Pinpoint the cell where the given text exists, returning its [X, Y] midpoint coordinate. 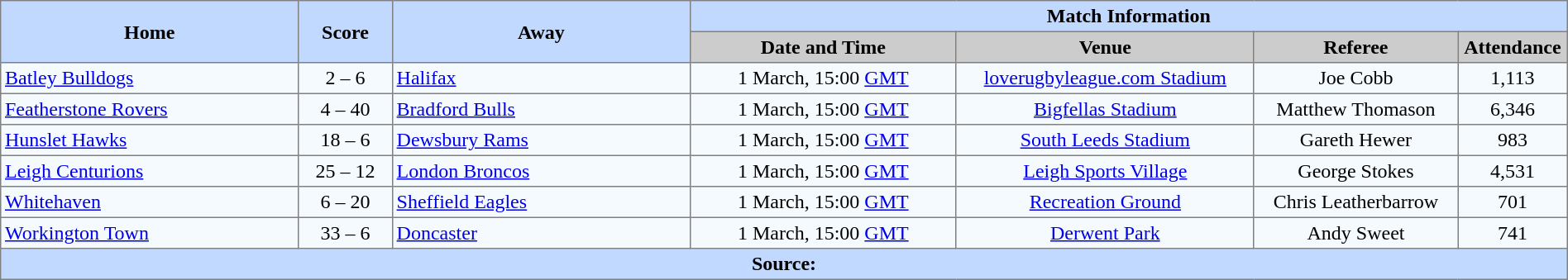
Referee [1355, 47]
Derwent Park [1105, 233]
6,346 [1513, 109]
Doncaster [541, 233]
Match Information [1128, 17]
701 [1513, 202]
London Broncos [541, 171]
Featherstone Rovers [150, 109]
Away [541, 31]
Andy Sweet [1355, 233]
Joe Cobb [1355, 78]
Leigh Sports Village [1105, 171]
Dewsbury Rams [541, 140]
4 – 40 [346, 109]
18 – 6 [346, 140]
6 – 20 [346, 202]
Bradford Bulls [541, 109]
South Leeds Stadium [1105, 140]
33 – 6 [346, 233]
Sheffield Eagles [541, 202]
Recreation Ground [1105, 202]
Gareth Hewer [1355, 140]
George Stokes [1355, 171]
2 – 6 [346, 78]
Matthew Thomason [1355, 109]
Attendance [1513, 47]
983 [1513, 140]
Score [346, 31]
4,531 [1513, 171]
25 – 12 [346, 171]
Whitehaven [150, 202]
Date and Time [823, 47]
Home [150, 31]
Leigh Centurions [150, 171]
Workington Town [150, 233]
741 [1513, 233]
1,113 [1513, 78]
Source: [784, 264]
Halifax [541, 78]
Batley Bulldogs [150, 78]
Chris Leatherbarrow [1355, 202]
loverugbyleague.com Stadium [1105, 78]
Hunslet Hawks [150, 140]
Venue [1105, 47]
Bigfellas Stadium [1105, 109]
